Find where the given text appears and provide that cell's center as (X, Y) coordinate. 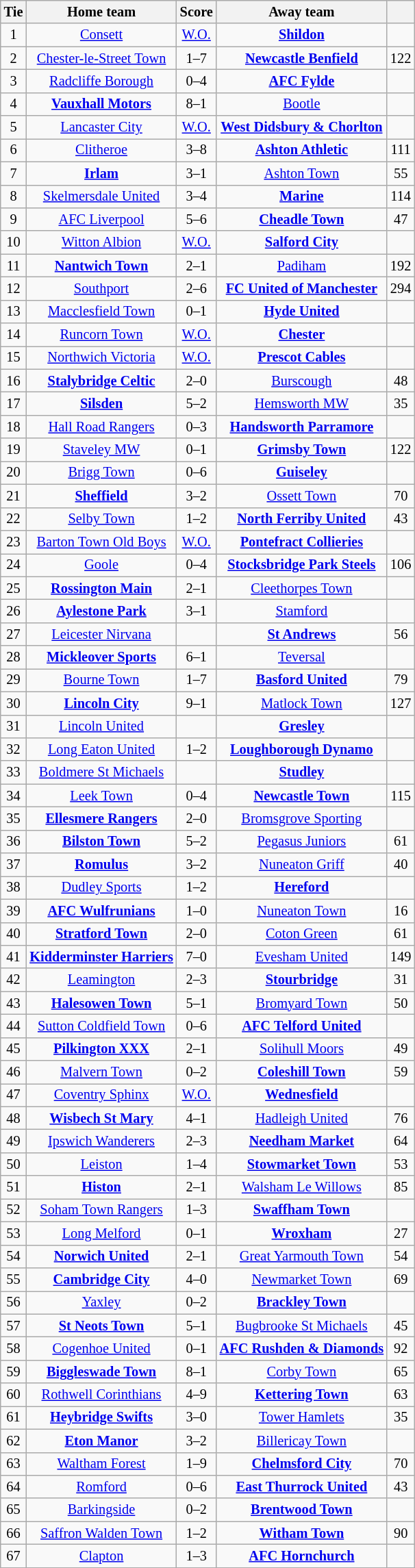
Leek Town (101, 796)
Stourbridge (301, 980)
Shildon (301, 35)
Radcliffe Borough (101, 81)
Billericay Town (301, 1441)
Wednesfield (301, 1095)
58 (14, 1348)
115 (401, 796)
Nuneaton Griff (301, 865)
8 (14, 197)
Kidderminster Harriers (101, 957)
Ashton Athletic (301, 150)
Cleethorpes Town (301, 588)
Home team (101, 12)
Witham Town (301, 1533)
192 (401, 266)
Saffron Walden Town (101, 1533)
18 (14, 427)
4–0 (197, 1279)
Tower Hamlets (301, 1417)
Runcorn Town (101, 335)
Grimsby Town (301, 450)
Sutton Coldfield Town (101, 1026)
Coventry Sphinx (101, 1095)
Cogenhoe United (101, 1348)
Irlam (101, 173)
Newcastle Benfield (301, 58)
AFC Fylde (301, 81)
Kettering Town (301, 1395)
Witton Albion (101, 242)
Lincoln United (101, 726)
60 (14, 1395)
Ellesmere Rangers (101, 818)
Studley (301, 772)
69 (401, 1279)
20 (14, 472)
28 (14, 657)
149 (401, 957)
38 (14, 887)
66 (14, 1533)
Basford United (301, 680)
Leicester Nirvana (101, 634)
Yaxley (101, 1302)
3 (14, 81)
24 (14, 565)
13 (14, 312)
Staveley MW (101, 450)
106 (401, 565)
0–3 (197, 427)
Corby Town (301, 1371)
Southport (101, 288)
AFC Liverpool (101, 219)
Selby Town (101, 519)
Bootle (301, 104)
4–1 (197, 1118)
4–9 (197, 1395)
Matlock Town (301, 703)
33 (14, 772)
52 (14, 1210)
Bromsgrove Sporting (301, 818)
AFC Hornchurch (301, 1556)
1–9 (197, 1464)
St Neots Town (101, 1326)
14 (14, 335)
Dudley Sports (101, 887)
Great Yarmouth Town (301, 1256)
Cambridge City (101, 1279)
37 (14, 865)
Leamington (101, 980)
67 (14, 1556)
114 (401, 197)
92 (401, 1348)
9–1 (197, 703)
12 (14, 288)
Clitheroe (101, 150)
51 (14, 1187)
Long Melford (101, 1233)
Score (197, 12)
Northwich Victoria (101, 357)
Hadleigh United (301, 1118)
Long Eaton United (101, 749)
62 (14, 1441)
Ipswich Wanderers (101, 1141)
Hemsworth MW (301, 403)
22 (14, 519)
Salford City (301, 242)
Bilston Town (101, 842)
76 (401, 1118)
1–0 (197, 911)
Histon (101, 1187)
Solihull Moors (301, 1049)
Skelmersdale United (101, 197)
25 (14, 588)
Cheadle Town (301, 219)
30 (14, 703)
Consett (101, 35)
Pegasus Juniors (301, 842)
Goole (101, 565)
Lancaster City (101, 127)
Waltham Forest (101, 1464)
Bugbrooke St Michaels (301, 1326)
Burscough (301, 381)
Stocksbridge Park Steels (301, 565)
Ashton Town (301, 173)
3–0 (197, 1417)
111 (401, 150)
90 (401, 1533)
39 (14, 911)
10 (14, 242)
4 (14, 104)
Romulus (101, 865)
Brentwood Town (301, 1510)
1–4 (197, 1164)
Barton Town Old Boys (101, 542)
79 (401, 680)
Coton Green (301, 934)
Silsden (101, 403)
127 (401, 703)
Guiseley (301, 472)
11 (14, 266)
Evesham United (301, 957)
21 (14, 496)
2 (14, 58)
Mickleover Sports (101, 657)
32 (14, 749)
Stowmarket Town (301, 1164)
Prescot Cables (301, 357)
Nuneaton Town (301, 911)
Gresley (301, 726)
41 (14, 957)
9 (14, 219)
Hyde United (301, 312)
Sheffield (101, 496)
Aylestone Park (101, 611)
Bromyard Town (301, 1003)
42 (14, 980)
Eton Manor (101, 1441)
85 (401, 1187)
29 (14, 680)
17 (14, 403)
7–0 (197, 957)
Hall Road Rangers (101, 427)
1 (14, 35)
Rossington Main (101, 588)
Tie (14, 12)
46 (14, 1072)
Pontefract Collieries (301, 542)
Coleshill Town (301, 1072)
36 (14, 842)
Wisbech St Mary (101, 1118)
Soham Town Rangers (101, 1210)
Norwich United (101, 1256)
St Andrews (301, 634)
Chelmsford City (301, 1464)
Teversal (301, 657)
Loughborough Dynamo (301, 749)
Chester-le-Street Town (101, 58)
Halesowen Town (101, 1003)
Newmarket Town (301, 1279)
Padiham (301, 266)
Heybridge Swifts (101, 1417)
Brackley Town (301, 1302)
Stamford (301, 611)
Leiston (101, 1164)
5 (14, 127)
Away team (301, 12)
Biggleswade Town (101, 1371)
15 (14, 357)
Romford (101, 1487)
Clapton (101, 1556)
AFC Rushden & Diamonds (301, 1348)
Bourne Town (101, 680)
Barkingside (101, 1510)
AFC Wulfrunians (101, 911)
2–6 (197, 288)
Stratford Town (101, 934)
6–1 (197, 657)
5–6 (197, 219)
East Thurrock United (301, 1487)
44 (14, 1026)
34 (14, 796)
3–8 (197, 150)
Ossett Town (301, 496)
Stalybridge Celtic (101, 381)
Brigg Town (101, 472)
7 (14, 173)
Wroxham (301, 1233)
North Ferriby United (301, 519)
57 (14, 1326)
Nantwich Town (101, 266)
Needham Market (301, 1141)
FC United of Manchester (301, 288)
Chester (301, 335)
Pilkington XXX (101, 1049)
19 (14, 450)
Lincoln City (101, 703)
Newcastle Town (301, 796)
AFC Telford United (301, 1026)
West Didsbury & Chorlton (301, 127)
294 (401, 288)
23 (14, 542)
26 (14, 611)
Rothwell Corinthians (101, 1395)
Marine (301, 197)
Hereford (301, 887)
6 (14, 150)
3–4 (197, 197)
Malvern Town (101, 1072)
Swaffham Town (301, 1210)
Macclesfield Town (101, 312)
Boldmere St Michaels (101, 772)
Walsham Le Willows (301, 1187)
Handsworth Parramore (301, 427)
Vauxhall Motors (101, 104)
